Search for the cell housing the specified text and yield its [x, y] center coordinate. 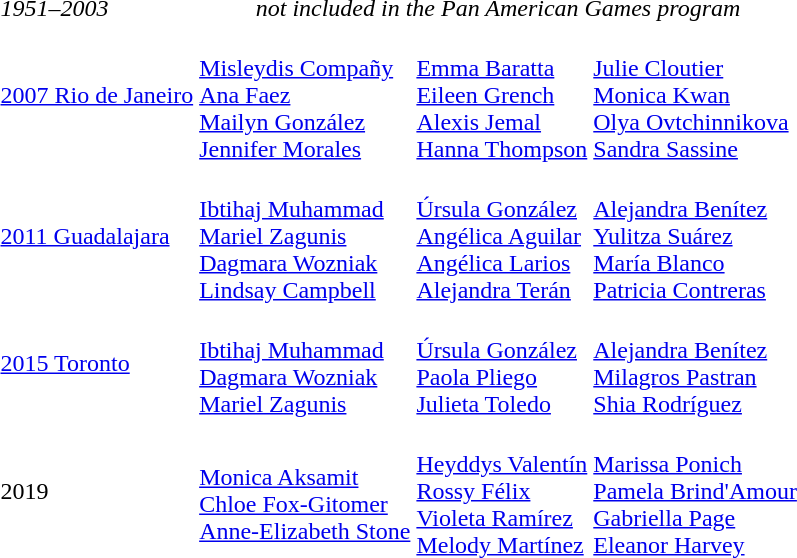
Ibtihaj MuhammadDagmara WozniakMariel Zagunis [305, 364]
Ibtihaj MuhammadMariel ZagunisDagmara WozniakLindsay Campbell [305, 236]
Úrsula GonzálezAngélica AguilarAngélica LariosAlejandra Terán [502, 236]
Úrsula GonzálezPaola PliegoJulieta Toledo [502, 364]
Misleydis CompañyAna FaezMailyn GonzálezJennifer Morales [305, 95]
Emma BarattaEileen GrenchAlexis JemalHanna Thompson [502, 95]
